Identify which cell holds the provided text, then report its (x, y) central coordinate. 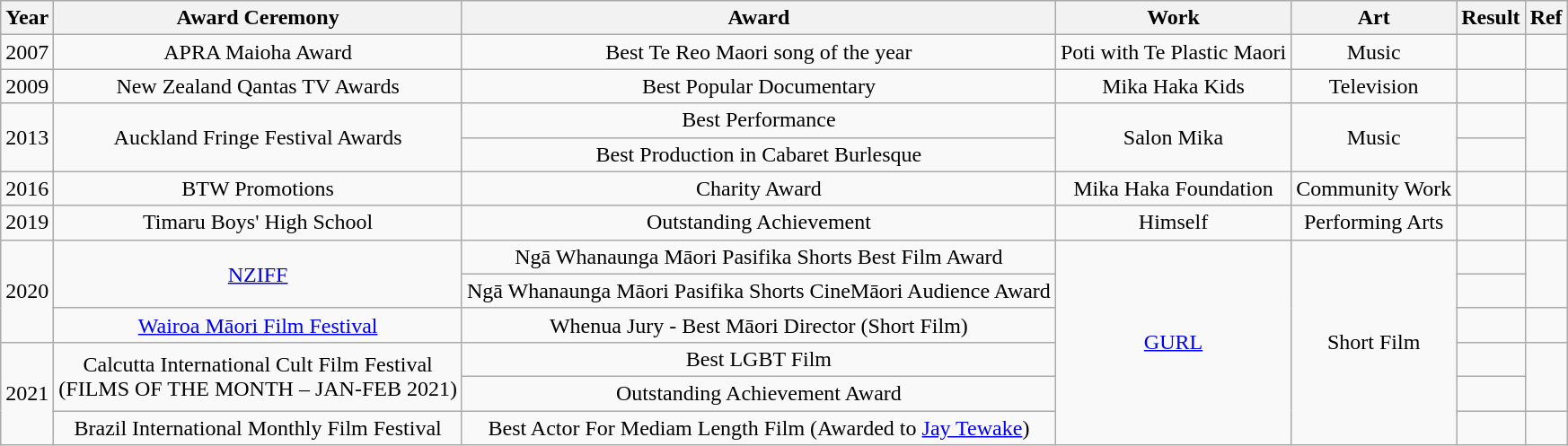
Outstanding Achievement Award (758, 393)
Award (758, 18)
Best Popular Documentary (758, 86)
2020 (27, 291)
Result (1491, 18)
Television (1374, 86)
New Zealand Qantas TV Awards (259, 86)
Best Production in Cabaret Burlesque (758, 154)
Mika Haka Foundation (1173, 188)
Himself (1173, 223)
Art (1374, 18)
Best Te Reo Maori song of the year (758, 52)
Best Actor For Mediam Length Film (Awarded to Jay Tewake) (758, 428)
Auckland Fringe Festival Awards (259, 137)
Salon Mika (1173, 137)
2019 (27, 223)
Charity Award (758, 188)
Best LGBT Film (758, 359)
NZIFF (259, 274)
Community Work (1374, 188)
Timaru Boys' High School (259, 223)
Ngā Whanaunga Māori Pasifika Shorts Best Film Award (758, 257)
2016 (27, 188)
2021 (27, 393)
Work (1173, 18)
Mika Haka Kids (1173, 86)
Brazil International Monthly Film Festival (259, 428)
GURL (1173, 342)
BTW Promotions (259, 188)
Short Film (1374, 342)
Wairoa Māori Film Festival (259, 325)
2009 (27, 86)
Year (27, 18)
2007 (27, 52)
Ref (1546, 18)
Best Performance (758, 120)
Ngā Whanaunga Māori Pasifika Shorts CineMāori Audience Award (758, 291)
Award Ceremony (259, 18)
Outstanding Achievement (758, 223)
APRA Maioha Award (259, 52)
2013 (27, 137)
Performing Arts (1374, 223)
Whenua Jury - Best Māori Director (Short Film) (758, 325)
Poti with Te Plastic Maori (1173, 52)
Calcutta International Cult Film Festival(FILMS OF THE MONTH – JAN-FEB 2021) (259, 376)
